For the text-containing cell, return its midpoint in [X, Y] coordinate format. 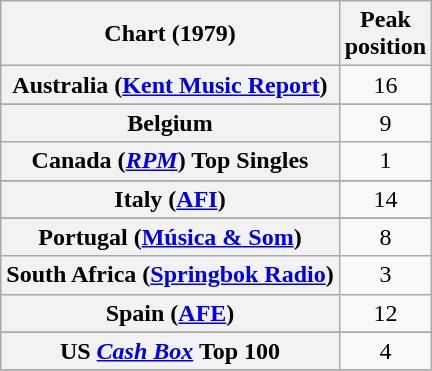
Portugal (Música & Som) [170, 237]
Peakposition [385, 34]
Italy (AFI) [170, 199]
4 [385, 351]
16 [385, 85]
14 [385, 199]
Canada (RPM) Top Singles [170, 161]
Chart (1979) [170, 34]
Belgium [170, 123]
US Cash Box Top 100 [170, 351]
3 [385, 275]
1 [385, 161]
Spain (AFE) [170, 313]
9 [385, 123]
8 [385, 237]
South Africa (Springbok Radio) [170, 275]
12 [385, 313]
Australia (Kent Music Report) [170, 85]
